For the text-containing cell, return its midpoint in [X, Y] coordinate format. 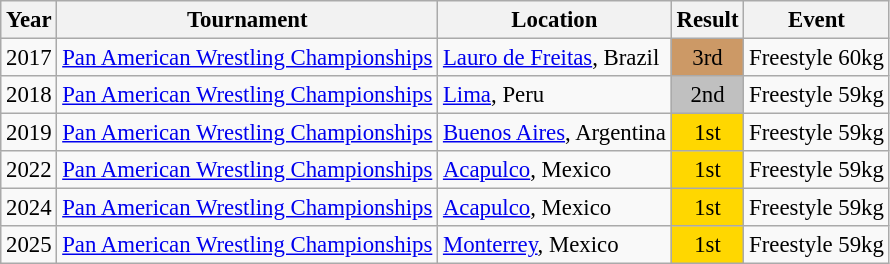
2018 [29, 95]
2025 [29, 245]
2022 [29, 170]
Buenos Aires, Argentina [555, 133]
2019 [29, 133]
Location [555, 20]
2017 [29, 58]
Lima, Peru [555, 95]
Tournament [248, 20]
2nd [708, 95]
Year [29, 20]
Result [708, 20]
3rd [708, 58]
Event [816, 20]
Monterrey, Mexico [555, 245]
Freestyle 60kg [816, 58]
2024 [29, 208]
Lauro de Freitas, Brazil [555, 58]
